Detect which cell encompasses the target text, then output its [x, y] center coordinate. 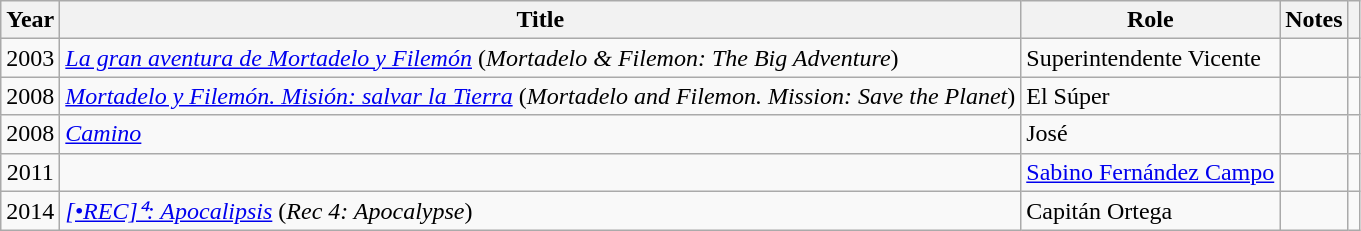
Sabino Fernández Campo [1150, 172]
2011 [30, 172]
Notes [1314, 20]
Role [1150, 20]
Mortadelo y Filemón. Misión: salvar la Tierra (Mortadelo and Filemon. Mission: Save the Planet) [540, 96]
Camino [540, 134]
El Súper [1150, 96]
2014 [30, 211]
2003 [30, 58]
Superintendente Vicente [1150, 58]
La gran aventura de Mortadelo y Filemón (Mortadelo & Filemon: The Big Adventure) [540, 58]
Year [30, 20]
José [1150, 134]
[•REC]⁴: Apocalipsis (Rec 4: Apocalypse) [540, 211]
Capitán Ortega [1150, 211]
Title [540, 20]
